Pinpoint the cell where the given text exists, returning its [x, y] midpoint coordinate. 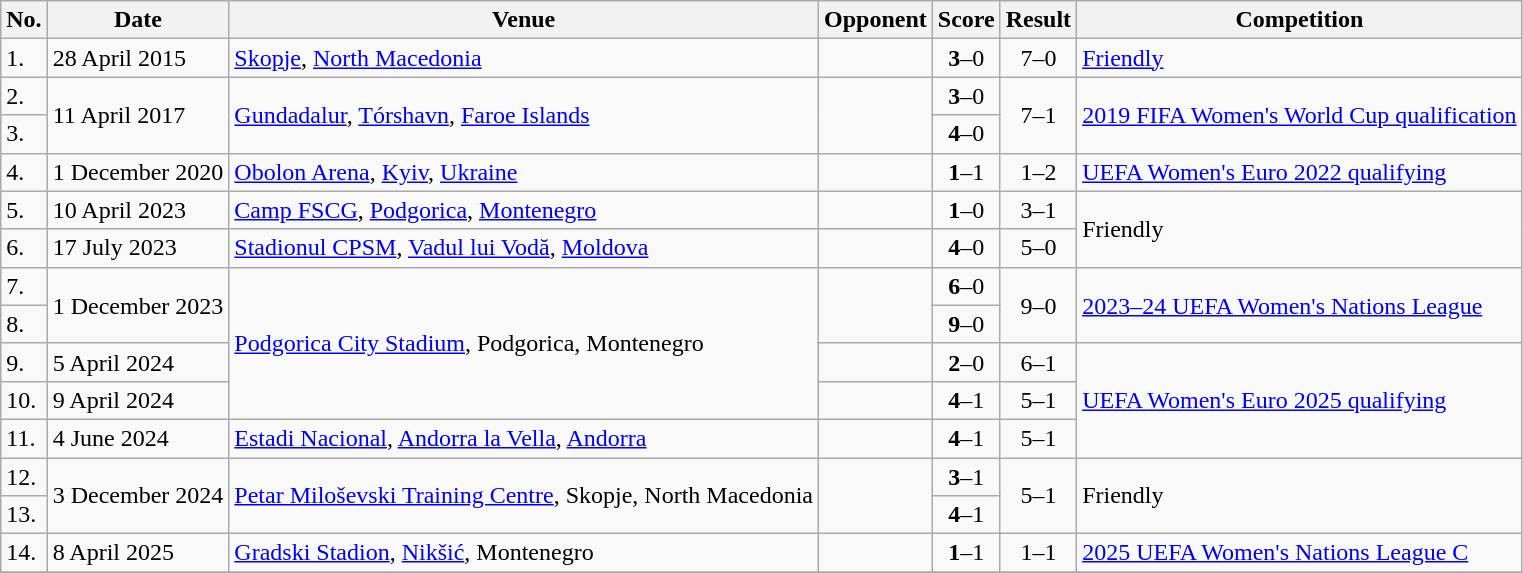
4 June 2024 [138, 438]
1–2 [1038, 172]
Gundadalur, Tórshavn, Faroe Islands [524, 115]
2. [24, 96]
Opponent [876, 20]
5–0 [1038, 248]
Date [138, 20]
6. [24, 248]
11 April 2017 [138, 115]
UEFA Women's Euro 2025 qualifying [1300, 400]
8 April 2025 [138, 553]
10. [24, 400]
Score [966, 20]
No. [24, 20]
17 July 2023 [138, 248]
8. [24, 324]
Obolon Arena, Kyiv, Ukraine [524, 172]
UEFA Women's Euro 2022 qualifying [1300, 172]
4. [24, 172]
Petar Miloševski Training Centre, Skopje, North Macedonia [524, 496]
Skopje, North Macedonia [524, 58]
Competition [1300, 20]
10 April 2023 [138, 210]
6–1 [1038, 362]
2025 UEFA Women's Nations League C [1300, 553]
28 April 2015 [138, 58]
Gradski Stadion, Nikšić, Montenegro [524, 553]
6–0 [966, 286]
Camp FSCG, Podgorica, Montenegro [524, 210]
9 April 2024 [138, 400]
12. [24, 477]
3 December 2024 [138, 496]
11. [24, 438]
3. [24, 134]
1–0 [966, 210]
2–0 [966, 362]
1 December 2023 [138, 305]
5 April 2024 [138, 362]
2023–24 UEFA Women's Nations League [1300, 305]
1 December 2020 [138, 172]
Stadionul CPSM, Vadul lui Vodă, Moldova [524, 248]
14. [24, 553]
7. [24, 286]
Podgorica City Stadium, Podgorica, Montenegro [524, 343]
Result [1038, 20]
5. [24, 210]
13. [24, 515]
1. [24, 58]
7–1 [1038, 115]
7–0 [1038, 58]
Estadi Nacional, Andorra la Vella, Andorra [524, 438]
Venue [524, 20]
9. [24, 362]
2019 FIFA Women's World Cup qualification [1300, 115]
